Capture the cell that displays the provided text and extract its (X, Y) central coordinate. 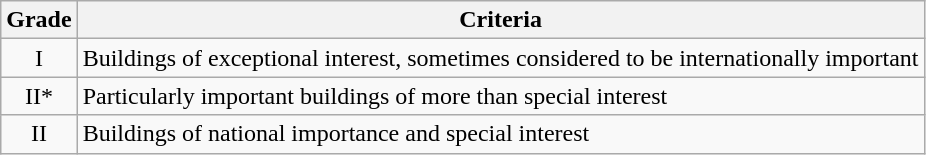
Criteria (500, 20)
Buildings of national importance and special interest (500, 134)
I (39, 58)
Particularly important buildings of more than special interest (500, 96)
II* (39, 96)
II (39, 134)
Grade (39, 20)
Buildings of exceptional interest, sometimes considered to be internationally important (500, 58)
